For the text-containing cell, return its midpoint in (x, y) coordinate format. 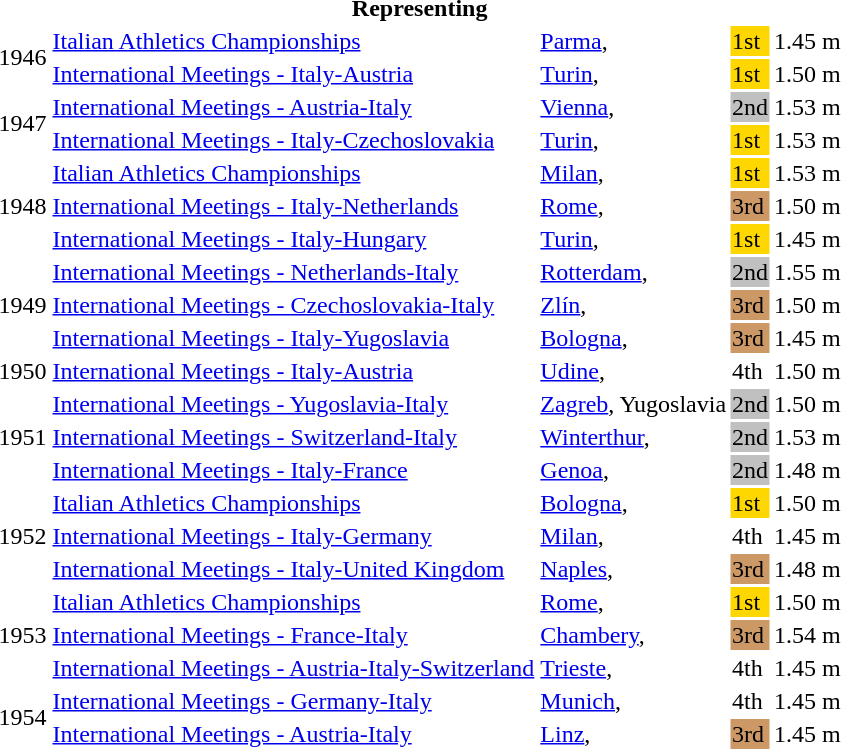
International Meetings - Czechoslovakia-Italy (294, 305)
International Meetings - Italy-France (294, 470)
International Meetings - Austria-Italy-Switzerland (294, 668)
International Meetings - Italy-Germany (294, 536)
Winterthur, (634, 437)
Zagreb, Yugoslavia (634, 404)
Linz, (634, 734)
International Meetings - Italy-Hungary (294, 239)
Udine, (634, 371)
International Meetings - Italy-Czechoslovakia (294, 140)
International Meetings - Italy-United Kingdom (294, 569)
International Meetings - Italy-Yugoslavia (294, 338)
International Meetings - Yugoslavia-Italy (294, 404)
International Meetings - Netherlands-Italy (294, 272)
Munich, (634, 701)
International Meetings - France-Italy (294, 635)
Genoa, (634, 470)
Parma, (634, 41)
International Meetings - Italy-Netherlands (294, 206)
Chambery, (634, 635)
Zlín, (634, 305)
Naples, (634, 569)
International Meetings - Switzerland-Italy (294, 437)
International Meetings - Germany-Italy (294, 701)
Vienna, (634, 107)
Rotterdam, (634, 272)
Trieste, (634, 668)
